Capture the cell that displays the provided text and extract its [x, y] central coordinate. 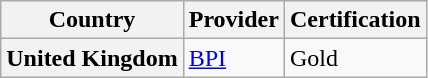
Gold [355, 58]
BPI [234, 58]
United Kingdom [92, 58]
Certification [355, 20]
Provider [234, 20]
Country [92, 20]
